From the cell containing the given text, extract its center point as [X, Y] coordinate. 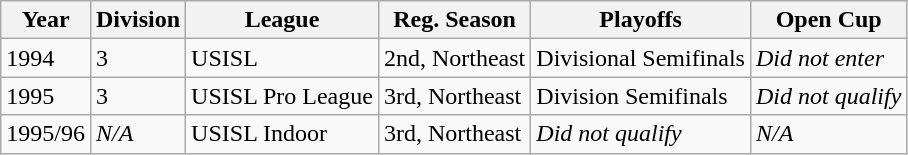
Divisional Semifinals [641, 58]
Did not enter [828, 58]
League [282, 20]
Division Semifinals [641, 96]
2nd, Northeast [454, 58]
Open Cup [828, 20]
Playoffs [641, 20]
1995/96 [46, 134]
USISL [282, 58]
USISL Indoor [282, 134]
Reg. Season [454, 20]
1994 [46, 58]
Year [46, 20]
Division [138, 20]
USISL Pro League [282, 96]
1995 [46, 96]
